Provide the [X, Y] coordinate of the cell's center where the given text is located.  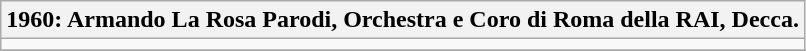
1960: Armando La Rosa Parodi, Orchestra e Coro di Roma della RAI, Decca. [403, 20]
